Determine the [X, Y] coordinate at the center of the cell enclosing the given text.  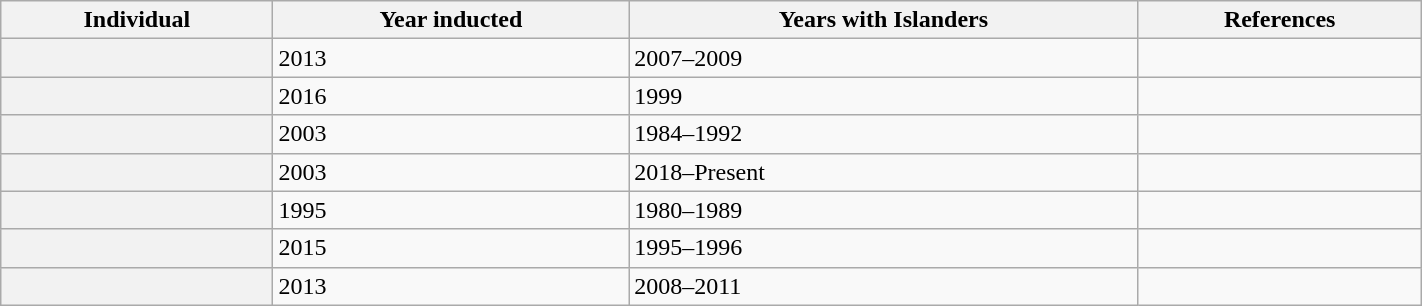
Individual [137, 20]
2007–2009 [884, 58]
1980–1989 [884, 210]
2015 [451, 248]
1984–1992 [884, 134]
Year inducted [451, 20]
Years with Islanders [884, 20]
1995 [451, 210]
2016 [451, 96]
1999 [884, 96]
References [1280, 20]
2018–Present [884, 172]
2008–2011 [884, 286]
1995–1996 [884, 248]
